Locate the cell with the specified text and output its (x, y) center coordinate. 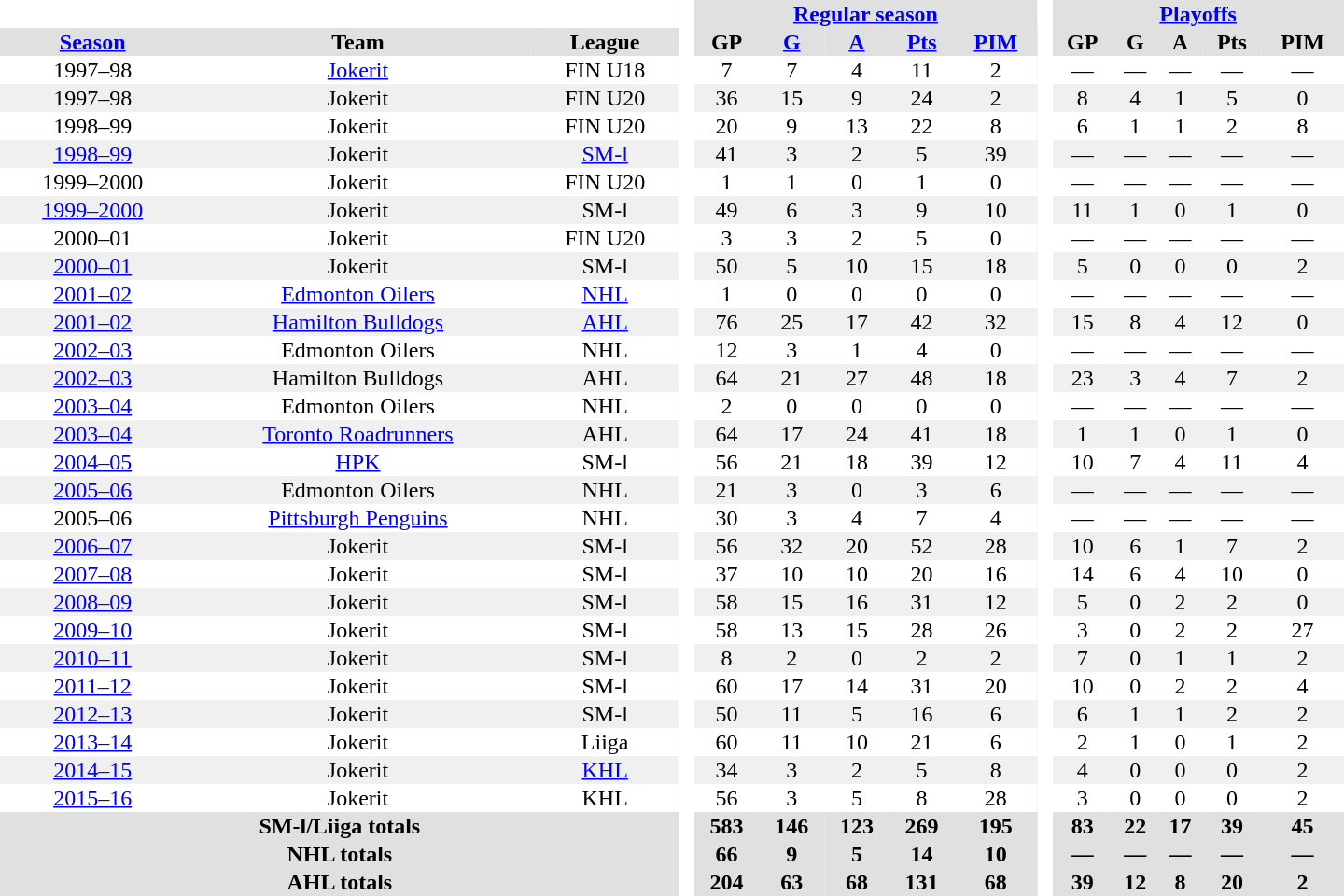
2012–13 (92, 714)
204 (727, 882)
131 (922, 882)
Toronto Roadrunners (357, 434)
Playoffs (1198, 14)
Season (92, 42)
2009–10 (92, 630)
2015–16 (92, 798)
76 (727, 322)
63 (791, 882)
83 (1083, 826)
Pittsburgh Penguins (357, 518)
Regular season (866, 14)
HPK (357, 462)
League (605, 42)
583 (727, 826)
Team (357, 42)
45 (1303, 826)
2013–14 (92, 742)
Liiga (605, 742)
26 (995, 630)
2004–05 (92, 462)
42 (922, 322)
2006–07 (92, 546)
AHL totals (340, 882)
36 (727, 98)
48 (922, 378)
NHL totals (340, 854)
25 (791, 322)
37 (727, 574)
2014–15 (92, 770)
23 (1083, 378)
30 (727, 518)
2008–09 (92, 602)
52 (922, 546)
123 (857, 826)
2011–12 (92, 686)
66 (727, 854)
34 (727, 770)
SM-l/Liiga totals (340, 826)
FIN U18 (605, 70)
195 (995, 826)
269 (922, 826)
2007–08 (92, 574)
146 (791, 826)
49 (727, 210)
2010–11 (92, 658)
